Find where the given text appears and provide that cell's center as [x, y] coordinate. 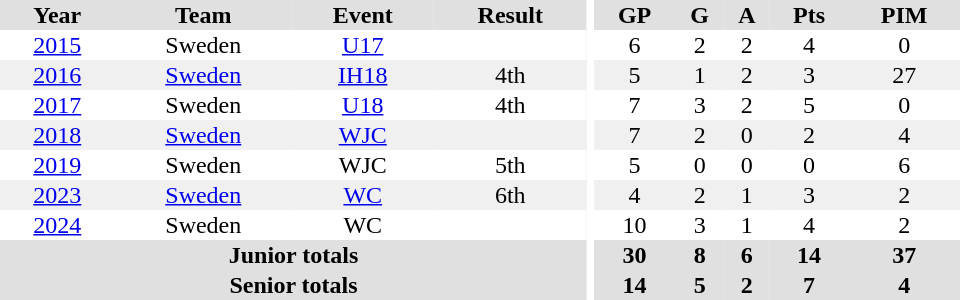
Team [204, 15]
A [747, 15]
30 [635, 255]
U17 [363, 45]
2016 [58, 75]
5th [511, 165]
G [700, 15]
2019 [58, 165]
Result [511, 15]
Junior totals [294, 255]
2018 [58, 135]
8 [700, 255]
Pts [810, 15]
Senior totals [294, 285]
Event [363, 15]
10 [635, 225]
GP [635, 15]
PIM [904, 15]
2023 [58, 195]
2017 [58, 105]
Year [58, 15]
U18 [363, 105]
27 [904, 75]
2024 [58, 225]
6th [511, 195]
2015 [58, 45]
IH18 [363, 75]
37 [904, 255]
